Capture the cell that displays the provided text and extract its [X, Y] central coordinate. 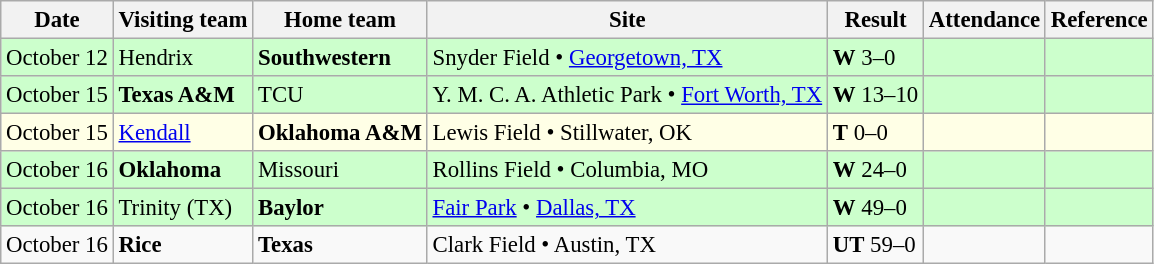
Kendall [182, 133]
Rice [182, 245]
Clark Field • Austin, TX [627, 245]
Missouri [340, 170]
Reference [1099, 20]
Site [627, 20]
Texas [340, 245]
Oklahoma A&M [340, 133]
October 12 [57, 58]
Texas A&M [182, 95]
Trinity (TX) [182, 208]
Snyder Field • Georgetown, TX [627, 58]
W 49–0 [875, 208]
W 24–0 [875, 170]
TCU [340, 95]
Result [875, 20]
UT 59–0 [875, 245]
Home team [340, 20]
Visiting team [182, 20]
Oklahoma [182, 170]
T 0–0 [875, 133]
Rollins Field • Columbia, MO [627, 170]
Date [57, 20]
Fair Park • Dallas, TX [627, 208]
Lewis Field • Stillwater, OK [627, 133]
Y. M. C. A. Athletic Park • Fort Worth, TX [627, 95]
W 3–0 [875, 58]
Attendance [984, 20]
Baylor [340, 208]
Hendrix [182, 58]
Southwestern [340, 58]
W 13–10 [875, 95]
